Extract the [X, Y] coordinate from the center of the cell holding the provided text.  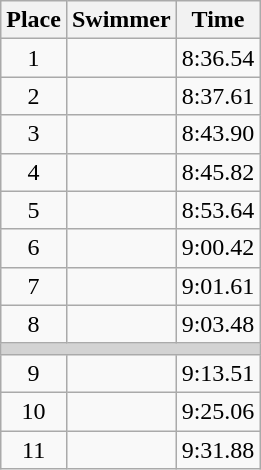
10 [34, 411]
5 [34, 210]
9:01.61 [218, 286]
4 [34, 172]
8:36.54 [218, 58]
9:00.42 [218, 248]
9 [34, 373]
7 [34, 286]
3 [34, 134]
8:43.90 [218, 134]
6 [34, 248]
Time [218, 20]
1 [34, 58]
Place [34, 20]
8:45.82 [218, 172]
9:13.51 [218, 373]
8:37.61 [218, 96]
8:53.64 [218, 210]
9:03.48 [218, 324]
Swimmer [121, 20]
9:31.88 [218, 449]
11 [34, 449]
9:25.06 [218, 411]
8 [34, 324]
2 [34, 96]
